From the cell containing the given text, extract its center point as [x, y] coordinate. 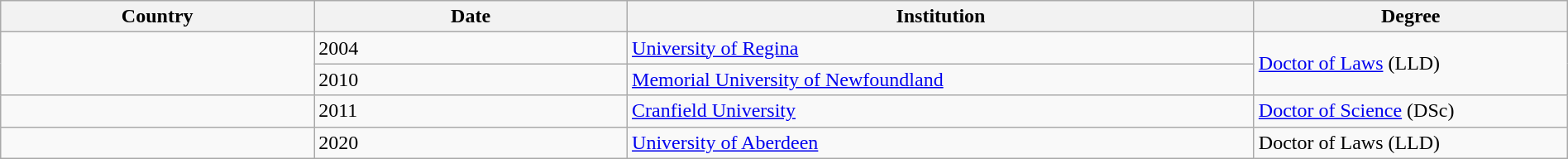
Date [471, 17]
Cranfield University [941, 111]
University of Regina [941, 48]
2011 [471, 111]
2004 [471, 48]
2020 [471, 142]
Institution [941, 17]
Doctor of Science (DSc) [1411, 111]
Memorial University of Newfoundland [941, 79]
University of Aberdeen [941, 142]
Degree [1411, 17]
Country [157, 17]
2010 [471, 79]
